Return the (x, y) coordinate for the center point of the cell that contains the specified text.  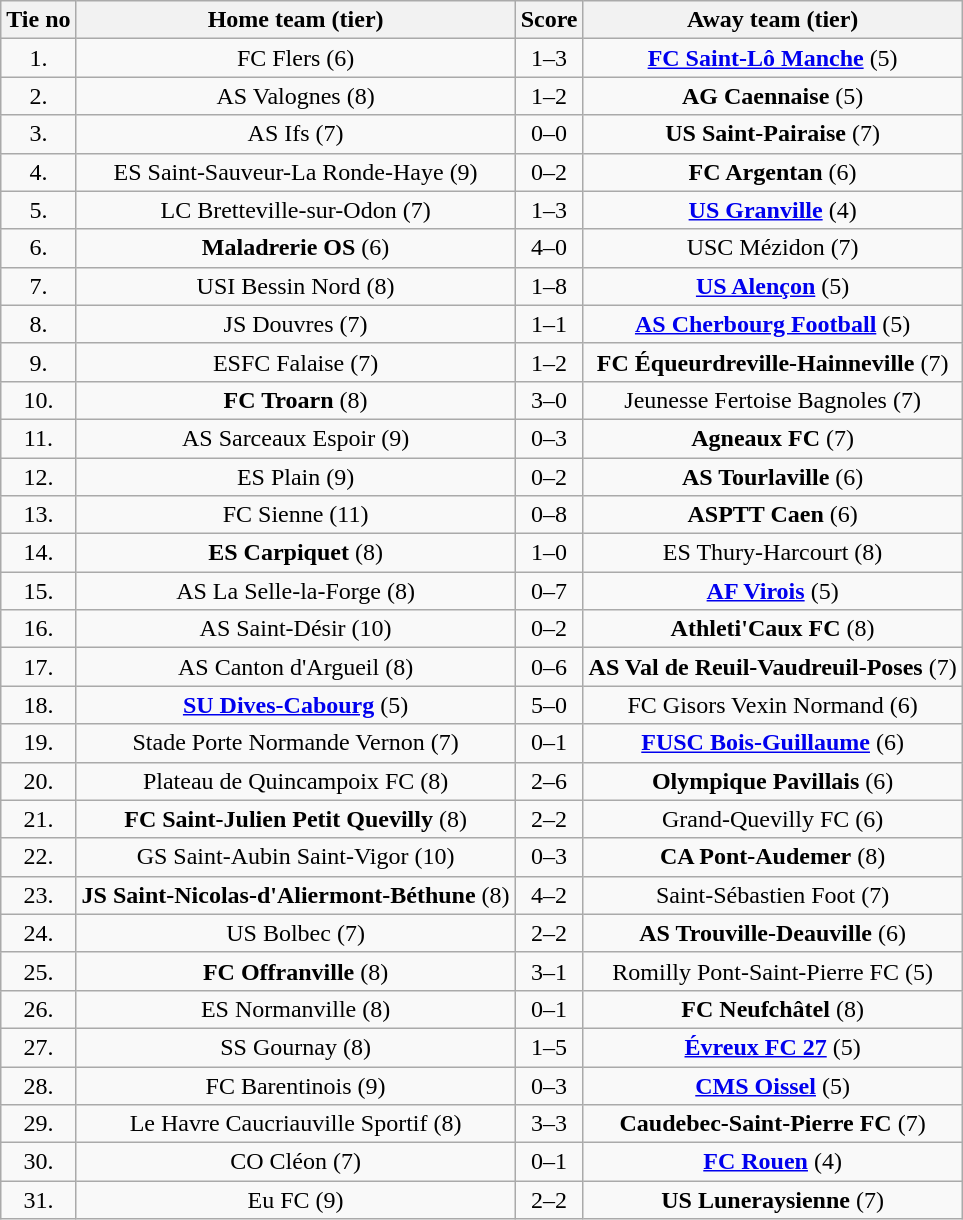
AG Caennaise (5) (772, 96)
Romilly Pont-Saint-Pierre FC (5) (772, 971)
0–6 (549, 667)
15. (38, 591)
FC Équeurdreville-Hainneville (7) (772, 362)
1. (38, 58)
1–0 (549, 553)
FUSC Bois-Guillaume (6) (772, 743)
US Granville (4) (772, 210)
FC Neufchâtel (8) (772, 1009)
0–0 (549, 134)
4. (38, 172)
JS Saint-Nicolas-d'Aliermont-Béthune (8) (296, 895)
19. (38, 743)
FC Saint-Julien Petit Quevilly (8) (296, 819)
Home team (tier) (296, 20)
26. (38, 1009)
18. (38, 705)
AS La Selle-la-Forge (8) (296, 591)
3–1 (549, 971)
SS Gournay (8) (296, 1047)
Saint-Sébastien Foot (7) (772, 895)
AS Ifs (7) (296, 134)
Tie no (38, 20)
CO Cléon (7) (296, 1162)
Away team (tier) (772, 20)
0–7 (549, 591)
Score (549, 20)
GS Saint-Aubin Saint-Vigor (10) (296, 857)
1–5 (549, 1047)
US Alençon (5) (772, 286)
Jeunesse Fertoise Bagnoles (7) (772, 400)
AS Cherbourg Football (5) (772, 324)
LC Bretteville-sur-Odon (7) (296, 210)
FC Barentinois (9) (296, 1085)
23. (38, 895)
ES Thury-Harcourt (8) (772, 553)
JS Douvres (7) (296, 324)
AS Trouville-Deauville (6) (772, 933)
4–0 (549, 248)
Eu FC (9) (296, 1200)
3–0 (549, 400)
10. (38, 400)
25. (38, 971)
FC Flers (6) (296, 58)
AS Valognes (8) (296, 96)
Plateau de Quincampoix FC (8) (296, 781)
6. (38, 248)
24. (38, 933)
2–6 (549, 781)
USC Mézidon (7) (772, 248)
FC Sienne (11) (296, 515)
17. (38, 667)
ES Plain (9) (296, 477)
Athleti'Caux FC (8) (772, 629)
11. (38, 438)
AS Tourlaville (6) (772, 477)
FC Offranville (8) (296, 971)
3. (38, 134)
29. (38, 1124)
SU Dives-Cabourg (5) (296, 705)
Le Havre Caucriauville Sportif (8) (296, 1124)
14. (38, 553)
US Bolbec (7) (296, 933)
FC Gisors Vexin Normand (6) (772, 705)
ESFC Falaise (7) (296, 362)
31. (38, 1200)
US Luneraysienne (7) (772, 1200)
4–2 (549, 895)
1–8 (549, 286)
FC Argentan (6) (772, 172)
16. (38, 629)
8. (38, 324)
ASPTT Caen (6) (772, 515)
CA Pont-Audemer (8) (772, 857)
22. (38, 857)
28. (38, 1085)
Stade Porte Normande Vernon (7) (296, 743)
ES Saint-Sauveur-La Ronde-Haye (9) (296, 172)
AF Virois (5) (772, 591)
FC Troarn (8) (296, 400)
Agneaux FC (7) (772, 438)
CMS Oissel (5) (772, 1085)
3–3 (549, 1124)
Grand-Quevilly FC (6) (772, 819)
US Saint-Pairaise (7) (772, 134)
2. (38, 96)
30. (38, 1162)
21. (38, 819)
7. (38, 286)
USI Bessin Nord (8) (296, 286)
AS Sarceaux Espoir (9) (296, 438)
AS Saint-Désir (10) (296, 629)
13. (38, 515)
ES Normanville (8) (296, 1009)
Caudebec-Saint-Pierre FC (7) (772, 1124)
5. (38, 210)
0–8 (549, 515)
5–0 (549, 705)
FC Rouen (4) (772, 1162)
12. (38, 477)
AS Canton d'Argueil (8) (296, 667)
1–1 (549, 324)
Olympique Pavillais (6) (772, 781)
Maladrerie OS (6) (296, 248)
27. (38, 1047)
AS Val de Reuil-Vaudreuil-Poses (7) (772, 667)
ES Carpiquet (8) (296, 553)
20. (38, 781)
Évreux FC 27 (5) (772, 1047)
FC Saint-Lô Manche (5) (772, 58)
9. (38, 362)
